Return the [x, y] coordinate for the center point of the cell that contains the specified text.  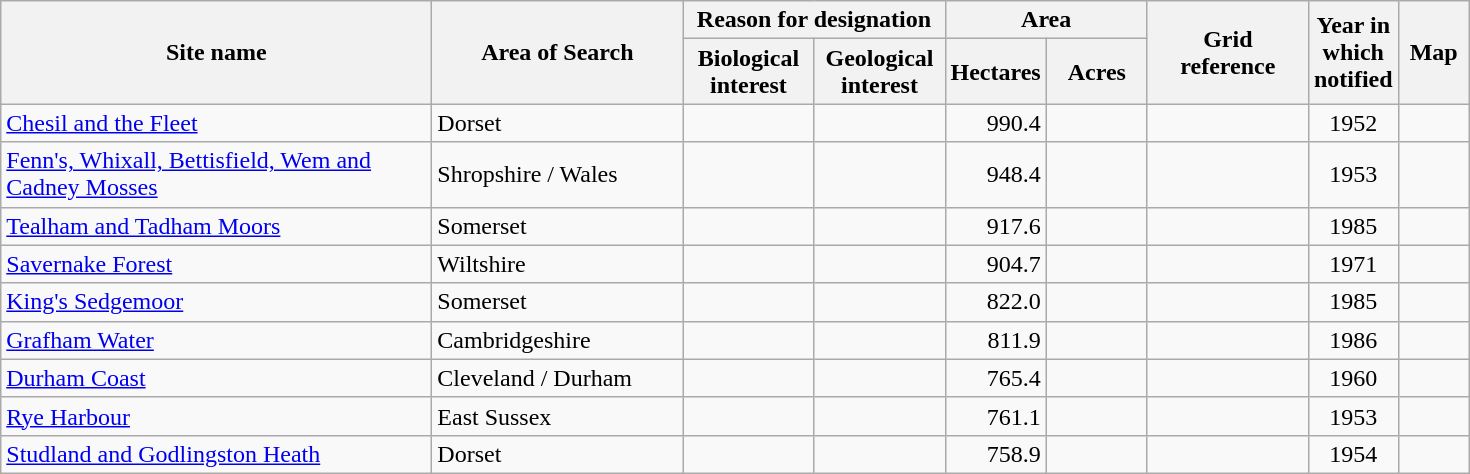
758.9 [996, 454]
1971 [1353, 264]
1952 [1353, 123]
Fenn's, Whixall, Bettisfield, Wem and Cadney Mosses [216, 174]
Shropshire / Wales [558, 174]
Reason for designation [814, 20]
Area [1046, 20]
811.9 [996, 340]
761.1 [996, 416]
Map [1434, 52]
King's Sedgemoor [216, 302]
990.4 [996, 123]
Grid reference [1228, 52]
Year in which notified [1353, 52]
Wiltshire [558, 264]
Chesil and the Fleet [216, 123]
765.4 [996, 378]
Cleveland / Durham [558, 378]
Hectares [996, 72]
822.0 [996, 302]
Tealham and Tadham Moors [216, 226]
Biological interest [748, 72]
Rye Harbour [216, 416]
917.6 [996, 226]
Studland and Godlingston Heath [216, 454]
Area of Search [558, 52]
Grafham Water [216, 340]
1954 [1353, 454]
948.4 [996, 174]
Acres [1096, 72]
1960 [1353, 378]
East Sussex [558, 416]
Site name [216, 52]
Geological interest [880, 72]
904.7 [996, 264]
Cambridgeshire [558, 340]
Savernake Forest [216, 264]
1986 [1353, 340]
Durham Coast [216, 378]
